Detect which cell encompasses the target text, then output its (x, y) center coordinate. 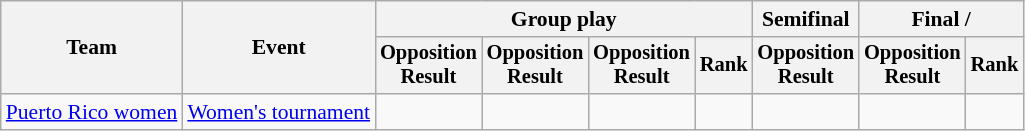
Women's tournament (278, 112)
Final / (941, 19)
Semifinal (806, 19)
Group play (564, 19)
Puerto Rico women (92, 112)
Team (92, 48)
Event (278, 48)
